Output the [X, Y] coordinate of the center of the cell containing the given text.  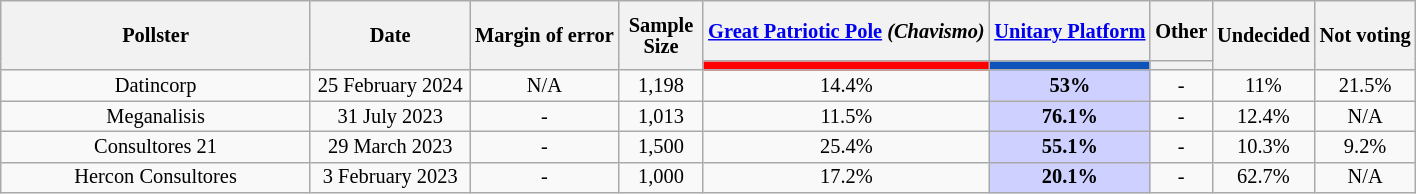
53% [1070, 86]
9.2% [1366, 146]
1,013 [662, 116]
1,500 [662, 146]
Datincorp [156, 86]
14.4% [846, 86]
17.2% [846, 178]
11% [1264, 86]
76.1% [1070, 116]
Consultores 21 [156, 146]
Sample Size [662, 35]
Date [390, 35]
Pollster [156, 35]
Undecided [1264, 35]
Unitary Platform [1070, 30]
31 July 2023 [390, 116]
Great Patriotic Pole (Chavismo) [846, 30]
20.1% [1070, 178]
25 February 2024 [390, 86]
3 February 2023 [390, 178]
62.7% [1264, 178]
21.5% [1366, 86]
Meganalisis [156, 116]
55.1% [1070, 146]
Margin of error [544, 35]
Not voting [1366, 35]
25.4% [846, 146]
Other [1181, 30]
1,198 [662, 86]
12.4% [1264, 116]
10.3% [1264, 146]
1,000 [662, 178]
11.5% [846, 116]
29 March 2023 [390, 146]
Hercon Consultores [156, 178]
